Locate the cell with the specified text and output its (x, y) center coordinate. 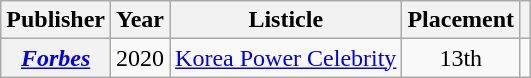
Placement (461, 20)
Publisher (56, 20)
13th (461, 58)
Korea Power Celebrity (286, 58)
Year (140, 20)
2020 (140, 58)
Listicle (286, 20)
Forbes (56, 58)
